Detect which cell encompasses the target text, then output its [x, y] center coordinate. 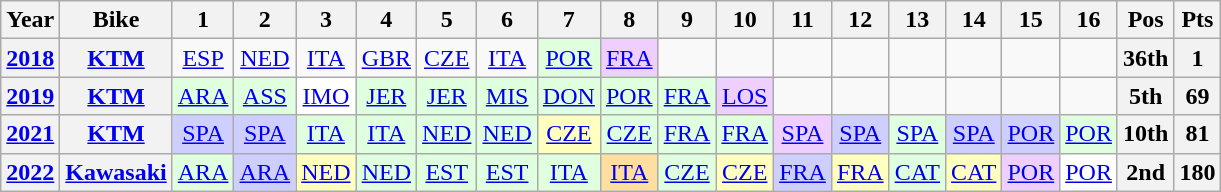
11 [803, 20]
DON [568, 96]
10 [745, 20]
Bike [116, 20]
GBR [386, 58]
Pos [1145, 20]
LOS [745, 96]
13 [917, 20]
IMO [326, 96]
180 [1198, 172]
ASS [265, 96]
3 [326, 20]
2018 [30, 58]
2022 [30, 172]
81 [1198, 134]
7 [568, 20]
Year [30, 20]
Kawasaki [116, 172]
16 [1089, 20]
14 [974, 20]
12 [860, 20]
6 [507, 20]
2nd [1145, 172]
9 [687, 20]
4 [386, 20]
15 [1031, 20]
36th [1145, 58]
2 [265, 20]
2021 [30, 134]
Pts [1198, 20]
10th [1145, 134]
ESP [203, 58]
MIS [507, 96]
5 [447, 20]
2019 [30, 96]
8 [629, 20]
69 [1198, 96]
5th [1145, 96]
